Pinpoint the cell where the given text exists, returning its [x, y] midpoint coordinate. 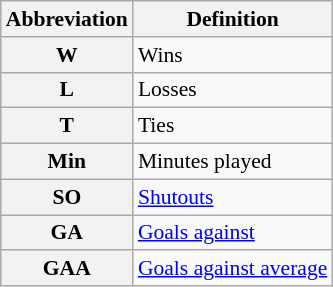
Abbreviation [67, 19]
Definition [233, 19]
W [67, 55]
Goals against average [233, 269]
L [67, 90]
SO [67, 197]
Shutouts [233, 197]
Ties [233, 126]
Wins [233, 55]
T [67, 126]
GAA [67, 269]
Min [67, 162]
Goals against [233, 233]
Losses [233, 90]
Minutes played [233, 162]
GA [67, 233]
